For the text-containing cell, return its midpoint in [x, y] coordinate format. 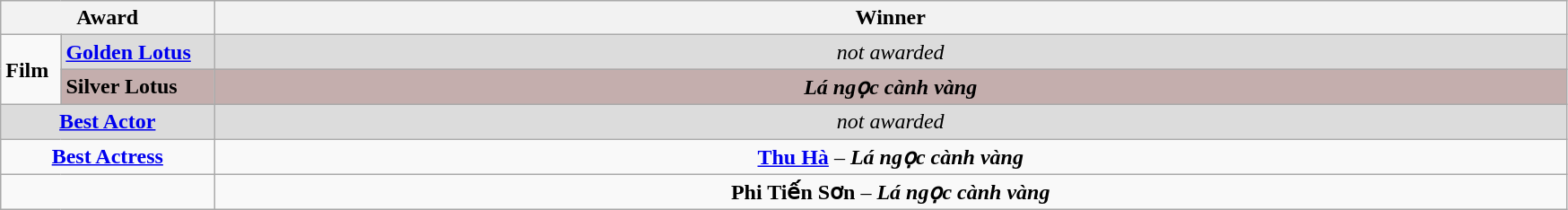
Phi Tiến Sơn – Lá ngọc cành vàng [891, 192]
Lá ngọc cành vàng [891, 87]
Best Actress [108, 156]
Best Actor [108, 121]
Award [108, 18]
Winner [891, 18]
Silver Lotus [138, 87]
Golden Lotus [138, 52]
Thu Hà – Lá ngọc cành vàng [891, 156]
Film [30, 70]
